From the cell containing the given text, extract its center point as [X, Y] coordinate. 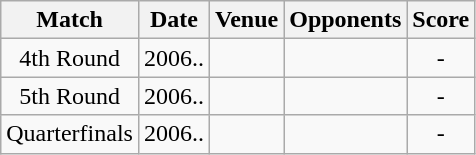
Venue [246, 20]
Score [441, 20]
Date [174, 20]
5th Round [70, 96]
Match [70, 20]
Opponents [346, 20]
4th Round [70, 58]
Quarterfinals [70, 134]
